Identify which cell holds the provided text, then report its [x, y] central coordinate. 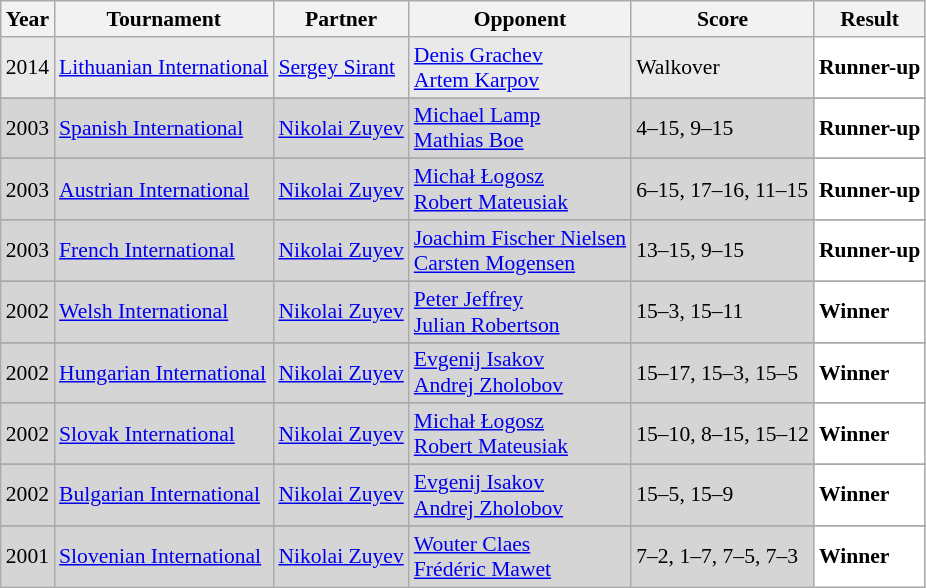
15–5, 15–9 [722, 496]
Slovak International [164, 434]
Austrian International [164, 190]
Welsh International [164, 312]
Year [28, 19]
15–17, 15–3, 15–5 [722, 372]
Joachim Fischer Nielsen Carsten Mogensen [520, 250]
Walkover [722, 68]
Result [870, 19]
Hungarian International [164, 372]
Sergey Sirant [340, 68]
Peter Jeffrey Julian Robertson [520, 312]
13–15, 9–15 [722, 250]
Denis Grachev Artem Karpov [520, 68]
6–15, 17–16, 11–15 [722, 190]
15–10, 8–15, 15–12 [722, 434]
Slovenian International [164, 556]
Partner [340, 19]
2014 [28, 68]
15–3, 15–11 [722, 312]
7–2, 1–7, 7–5, 7–3 [722, 556]
Lithuanian International [164, 68]
Tournament [164, 19]
Michael Lamp Mathias Boe [520, 128]
Wouter Claes Frédéric Mawet [520, 556]
Spanish International [164, 128]
Score [722, 19]
Opponent [520, 19]
4–15, 9–15 [722, 128]
2001 [28, 556]
Bulgarian International [164, 496]
French International [164, 250]
